Find where the given text appears and provide that cell's center as [X, Y] coordinate. 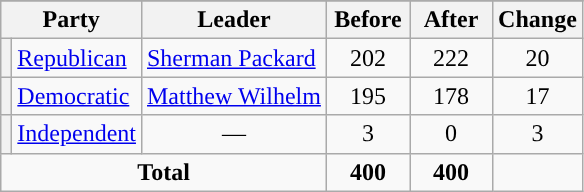
Democratic [77, 96]
Sherman Packard [234, 58]
Republican [77, 58]
After [452, 20]
20 [538, 58]
Matthew Wilhelm [234, 96]
202 [368, 58]
0 [452, 134]
17 [538, 96]
222 [452, 58]
Total [164, 172]
Leader [234, 20]
Before [368, 20]
— [234, 134]
195 [368, 96]
Change [538, 20]
Party [72, 20]
Independent [77, 134]
178 [452, 96]
